Search for the cell housing the specified text and yield its (X, Y) center coordinate. 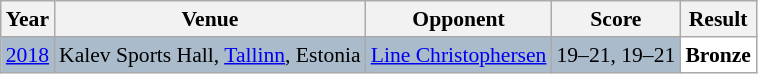
Opponent (459, 19)
Year (28, 19)
2018 (28, 55)
19–21, 19–21 (616, 55)
Bronze (718, 55)
Score (616, 19)
Kalev Sports Hall, Tallinn, Estonia (210, 55)
Line Christophersen (459, 55)
Venue (210, 19)
Result (718, 19)
